Return [X, Y] of the center of cell containing provided text 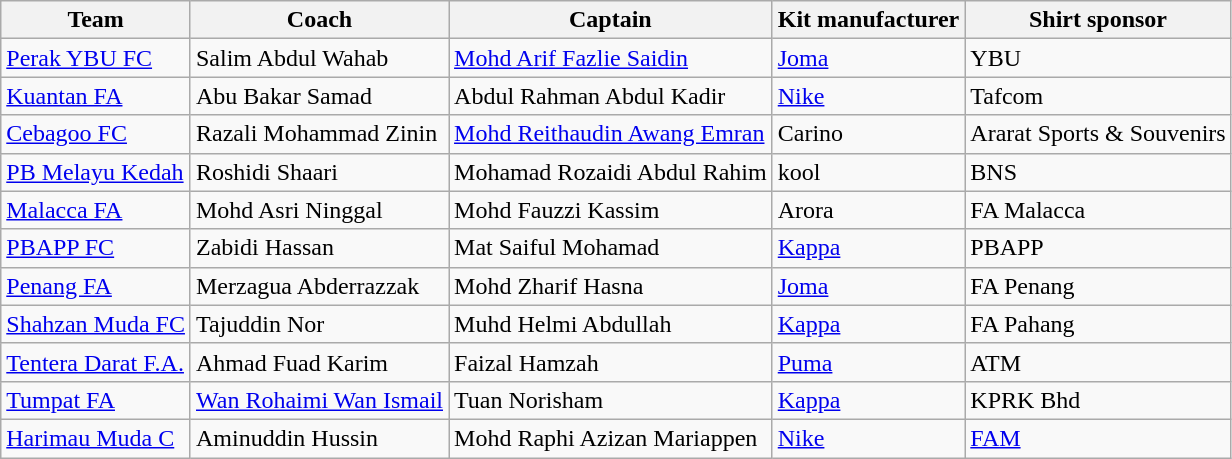
Merzagua Abderrazzak [319, 286]
Coach [319, 20]
Shirt sponsor [1098, 20]
Tentera Darat F.A. [96, 362]
PBAPP FC [96, 248]
PBAPP [1098, 248]
Arora [868, 210]
Kuantan FA [96, 96]
Mohd Fauzzi Kassim [611, 210]
Shahzan Muda FC [96, 324]
Penang FA [96, 286]
Team [96, 20]
Tuan Norisham [611, 400]
BNS [1098, 172]
ATM [1098, 362]
Abu Bakar Samad [319, 96]
Aminuddin Hussin [319, 438]
Ararat Sports & Souvenirs [1098, 134]
Faizal Hamzah [611, 362]
Zabidi Hassan [319, 248]
Malacca FA [96, 210]
Mohd Arif Fazlie Saidin [611, 58]
Tumpat FA [96, 400]
Puma [868, 362]
Roshidi Shaari [319, 172]
Wan Rohaimi Wan Ismail [319, 400]
Mohd Zharif Hasna [611, 286]
FA Malacca [1098, 210]
Kit manufacturer [868, 20]
Perak YBU FC [96, 58]
KPRK Bhd [1098, 400]
Mohd Reithaudin Awang Emran [611, 134]
Mohamad Rozaidi Abdul Rahim [611, 172]
Abdul Rahman Abdul Kadir [611, 96]
FA Penang [1098, 286]
Mat Saiful Mohamad [611, 248]
Salim Abdul Wahab [319, 58]
Carino [868, 134]
Tajuddin Nor [319, 324]
FAM [1098, 438]
Mohd Raphi Azizan Mariappen [611, 438]
Captain [611, 20]
kool [868, 172]
Razali Mohammad Zinin [319, 134]
Harimau Muda C [96, 438]
Muhd Helmi Abdullah [611, 324]
Tafcom [1098, 96]
Mohd Asri Ninggal [319, 210]
Cebagoo FC [96, 134]
Ahmad Fuad Karim [319, 362]
FA Pahang [1098, 324]
PB Melayu Kedah [96, 172]
YBU [1098, 58]
